Capture the cell that displays the provided text and extract its (x, y) central coordinate. 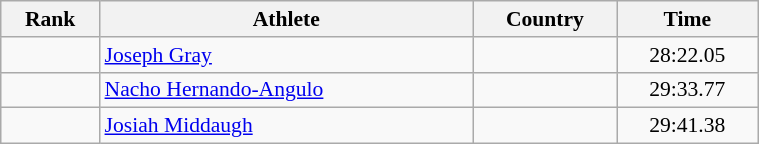
29:41.38 (688, 126)
Country (545, 19)
Athlete (287, 19)
Time (688, 19)
Joseph Gray (287, 55)
28:22.05 (688, 55)
Rank (50, 19)
Nacho Hernando-Angulo (287, 90)
29:33.77 (688, 90)
Josiah Middaugh (287, 126)
